Find where the given text appears and provide that cell's center as (X, Y) coordinate. 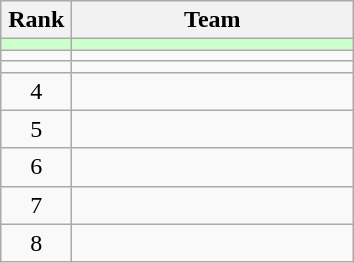
6 (36, 167)
8 (36, 243)
Rank (36, 20)
4 (36, 91)
5 (36, 129)
Team (212, 20)
7 (36, 205)
